Locate the cell with the specified text and output its [x, y] center coordinate. 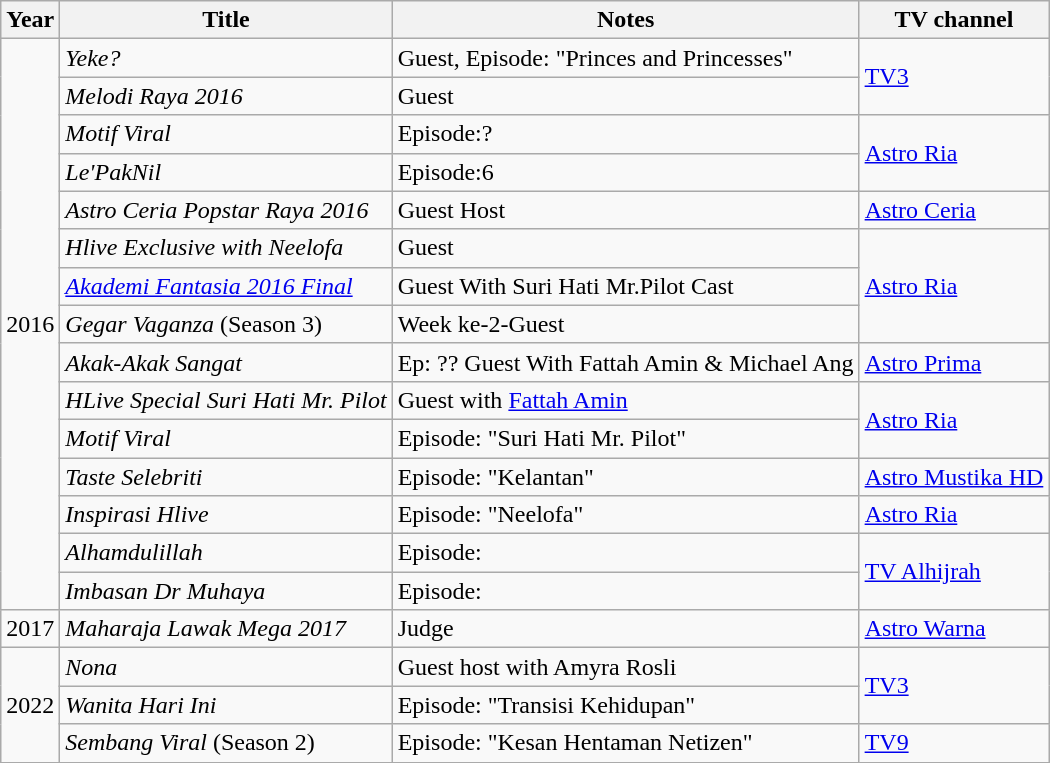
Imbasan Dr Muhaya [226, 591]
Guest, Episode: "Princes and Princesses" [626, 58]
Episode:6 [626, 172]
Year [30, 20]
Episode:? [626, 134]
2016 [30, 324]
Taste Selebriti [226, 477]
Episode: "Neelofa" [626, 515]
TV channel [954, 20]
Astro Prima [954, 362]
Guest host with Amyra Rosli [626, 667]
HLive Special Suri Hati Mr. Pilot [226, 400]
Sembang Viral (Season 2) [226, 743]
Astro Ceria Popstar Raya 2016 [226, 210]
Inspirasi Hlive [226, 515]
Astro Warna [954, 629]
Week ke-2-Guest [626, 324]
Guest With Suri Hati Mr.Pilot Cast [626, 286]
Akademi Fantasia 2016 Final [226, 286]
Astro Mustika HD [954, 477]
Akak-Akak Sangat [226, 362]
Gegar Vaganza (Season 3) [226, 324]
Episode: "Suri Hati Mr. Pilot" [626, 438]
Le'PakNil [226, 172]
Wanita Hari Ini [226, 705]
Ep: ?? Guest With Fattah Amin & Michael Ang [626, 362]
Episode: "Kesan Hentaman Netizen" [626, 743]
Notes [626, 20]
Judge [626, 629]
Episode: "Transisi Kehidupan" [626, 705]
Melodi Raya 2016 [226, 96]
Title [226, 20]
Alhamdulillah [226, 553]
Astro Ceria [954, 210]
TV9 [954, 743]
2022 [30, 705]
TV Alhijrah [954, 572]
Yeke? [226, 58]
Maharaja Lawak Mega 2017 [226, 629]
Nona [226, 667]
Hlive Exclusive with Neelofa [226, 248]
Guest with Fattah Amin [626, 400]
Episode: "Kelantan" [626, 477]
2017 [30, 629]
Guest Host [626, 210]
